Scan for the cell matching the given text and deliver its (X, Y) coordinate at center. 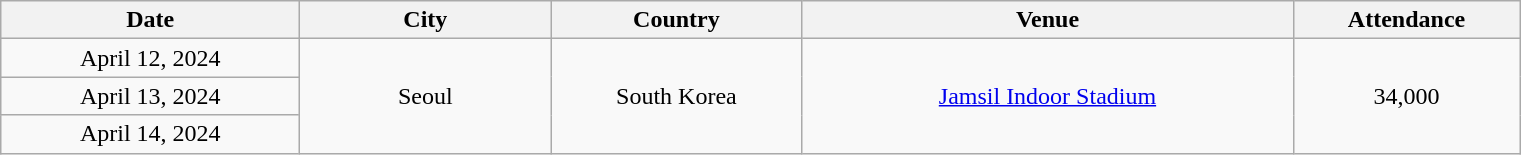
South Korea (676, 96)
Attendance (1406, 20)
Date (150, 20)
34,000 (1406, 96)
Jamsil Indoor Stadium (1048, 96)
Seoul (426, 96)
April 12, 2024 (150, 58)
Venue (1048, 20)
April 14, 2024 (150, 134)
City (426, 20)
Country (676, 20)
April 13, 2024 (150, 96)
